Return [x, y] of the center of cell containing provided text 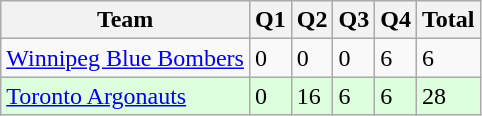
Team [126, 20]
Q2 [312, 20]
Q3 [354, 20]
Winnipeg Blue Bombers [126, 58]
Total [448, 20]
16 [312, 96]
Q4 [396, 20]
Q1 [270, 20]
Toronto Argonauts [126, 96]
28 [448, 96]
